Determine the [X, Y] coordinate at the center of the cell enclosing the given text.  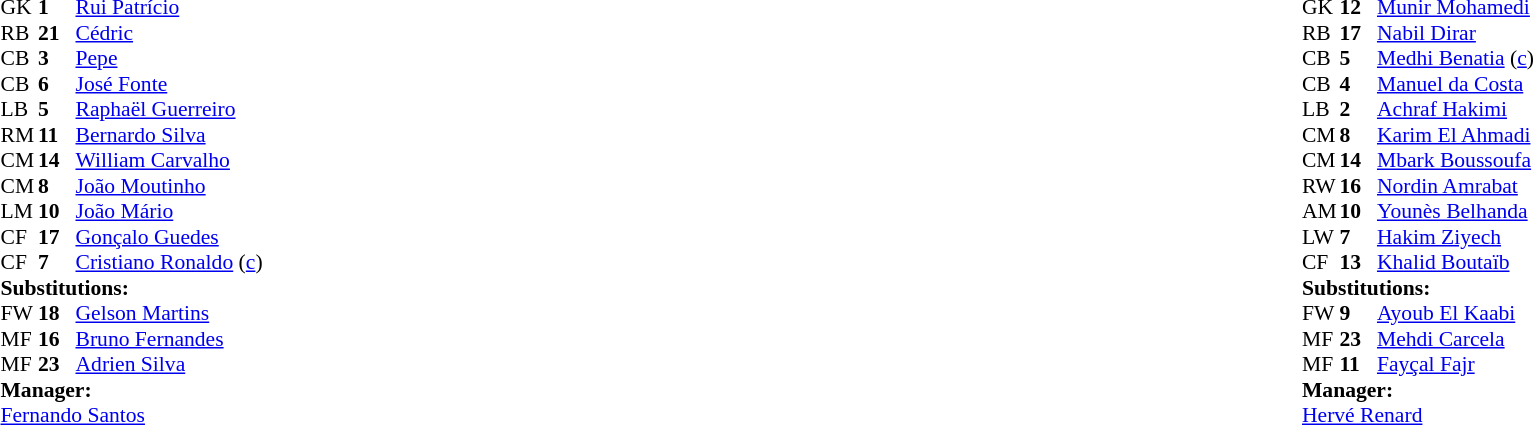
3 [57, 59]
LW [1321, 237]
Pepe [170, 59]
William Carvalho [170, 161]
2 [1358, 109]
Bernardo Silva [170, 135]
Cédric [170, 33]
RM [19, 135]
13 [1358, 263]
Manager: [131, 390]
Substitutions: [131, 288]
AM [1321, 211]
RW [1321, 186]
6 [57, 84]
João Moutinho [170, 186]
18 [57, 313]
Raphaël Guerreiro [170, 109]
9 [1358, 313]
João Mário [170, 211]
Bruno Fernandes [170, 339]
4 [1358, 84]
21 [57, 33]
José Fonte [170, 84]
Cristiano Ronaldo (c) [170, 263]
Gelson Martins [170, 313]
Adrien Silva [170, 365]
Gonçalo Guedes [170, 237]
LM [19, 211]
